Return (x, y) of the center of cell containing provided text 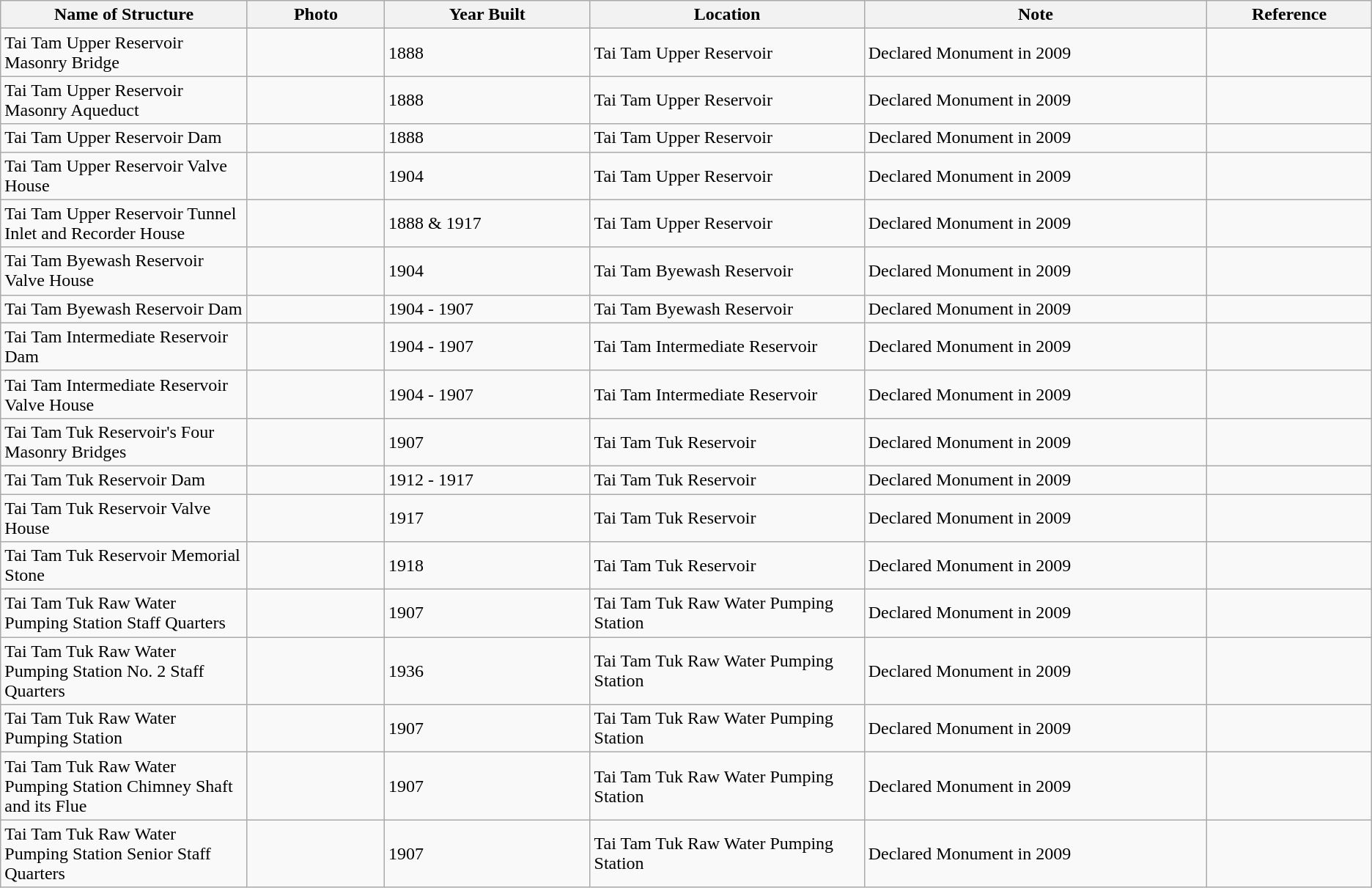
Tai Tam Upper Reservoir Masonry Bridge (125, 53)
Tai Tam Tuk Raw Water Pumping Station Senior Staff Quarters (125, 854)
Tai Tam Tuk Raw Water Pumping Station Staff Quarters (125, 613)
Tai Tam Intermediate Reservoir Valve House (125, 395)
Name of Structure (125, 15)
Tai Tam Intermediate Reservoir Dam (125, 346)
Tai Tam Tuk Reservoir Dam (125, 480)
1917 (487, 518)
Tai Tam Upper Reservoir Masonry Aqueduct (125, 100)
Photo (315, 15)
Tai Tam Tuk Raw Water Pumping Station Chimney Shaft and its Flue (125, 786)
Tai Tam Tuk Reservoir Valve House (125, 518)
Reference (1290, 15)
1888 & 1917 (487, 223)
Tai Tam Byewash Reservoir Valve House (125, 271)
Tai Tam Upper Reservoir Valve House (125, 176)
1936 (487, 671)
Tai Tam Tuk Raw Water Pumping Station No. 2 Staff Quarters (125, 671)
Tai Tam Tuk Reservoir Memorial Stone (125, 566)
Year Built (487, 15)
Location (727, 15)
Tai Tam Byewash Reservoir Dam (125, 309)
1918 (487, 566)
Tai Tam Upper Reservoir Tunnel Inlet and Recorder House (125, 223)
Tai Tam Tuk Reservoir's Four Masonry Bridges (125, 441)
Tai Tam Upper Reservoir Dam (125, 138)
1912 - 1917 (487, 480)
Note (1036, 15)
